Return the [x, y] coordinate for the center point of the cell that contains the specified text.  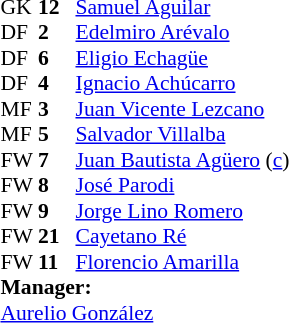
3 [57, 109]
Cayetano Ré [182, 237]
Manager: [144, 287]
Ignacio Achúcarro [182, 83]
9 [57, 211]
21 [57, 237]
Juan Bautista Agüero (c) [182, 160]
4 [57, 83]
Juan Vicente Lezcano [182, 109]
7 [57, 160]
Salvador Villalba [182, 135]
Edelmiro Arévalo [182, 33]
2 [57, 33]
José Parodi [182, 185]
Eligio Echagüe [182, 58]
6 [57, 58]
5 [57, 135]
Florencio Amarilla [182, 262]
Jorge Lino Romero [182, 211]
8 [57, 185]
11 [57, 262]
